Pinpoint the cell where the given text exists, returning its (x, y) midpoint coordinate. 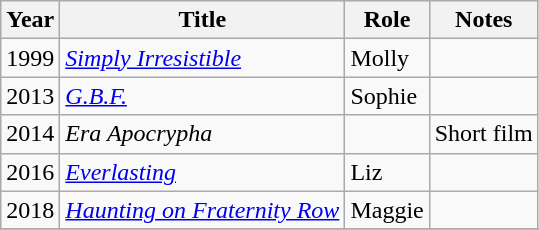
2016 (30, 172)
Short film (484, 134)
G.B.F. (202, 96)
2018 (30, 210)
Simply Irresistible (202, 58)
Sophie (387, 96)
Notes (484, 20)
Everlasting (202, 172)
2013 (30, 96)
1999 (30, 58)
2014 (30, 134)
Role (387, 20)
Era Apocrypha (202, 134)
Title (202, 20)
Liz (387, 172)
Molly (387, 58)
Maggie (387, 210)
Haunting on Fraternity Row (202, 210)
Year (30, 20)
